Return (x, y) of the center of cell containing provided text 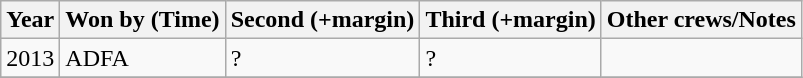
2013 (30, 58)
Other crews/Notes (701, 20)
Year (30, 20)
ADFA (142, 58)
Second (+margin) (322, 20)
Won by (Time) (142, 20)
Third (+margin) (510, 20)
